Capture the cell that displays the provided text and extract its (x, y) central coordinate. 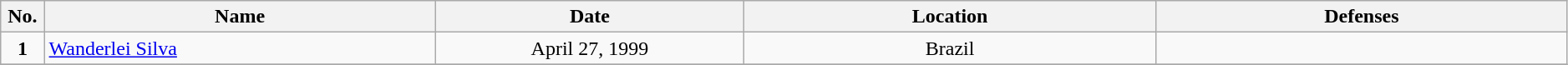
Date (590, 17)
Name (240, 17)
Defenses (1362, 17)
No. (23, 17)
April 27, 1999 (590, 48)
Brazil (951, 48)
Location (951, 17)
1 (23, 48)
Wanderlei Silva (240, 48)
